Identify which cell holds the provided text, then report its (x, y) central coordinate. 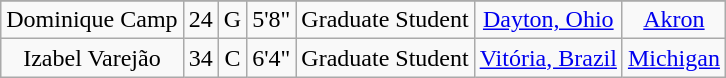
G (232, 20)
Dayton, Ohio (548, 20)
Vitória, Brazil (548, 58)
34 (200, 58)
6'4" (272, 58)
Izabel Varejão (92, 58)
5'8" (272, 20)
Michigan (674, 58)
C (232, 58)
Akron (674, 20)
Dominique Camp (92, 20)
24 (200, 20)
